Pinpoint the cell where the given text exists, returning its [X, Y] midpoint coordinate. 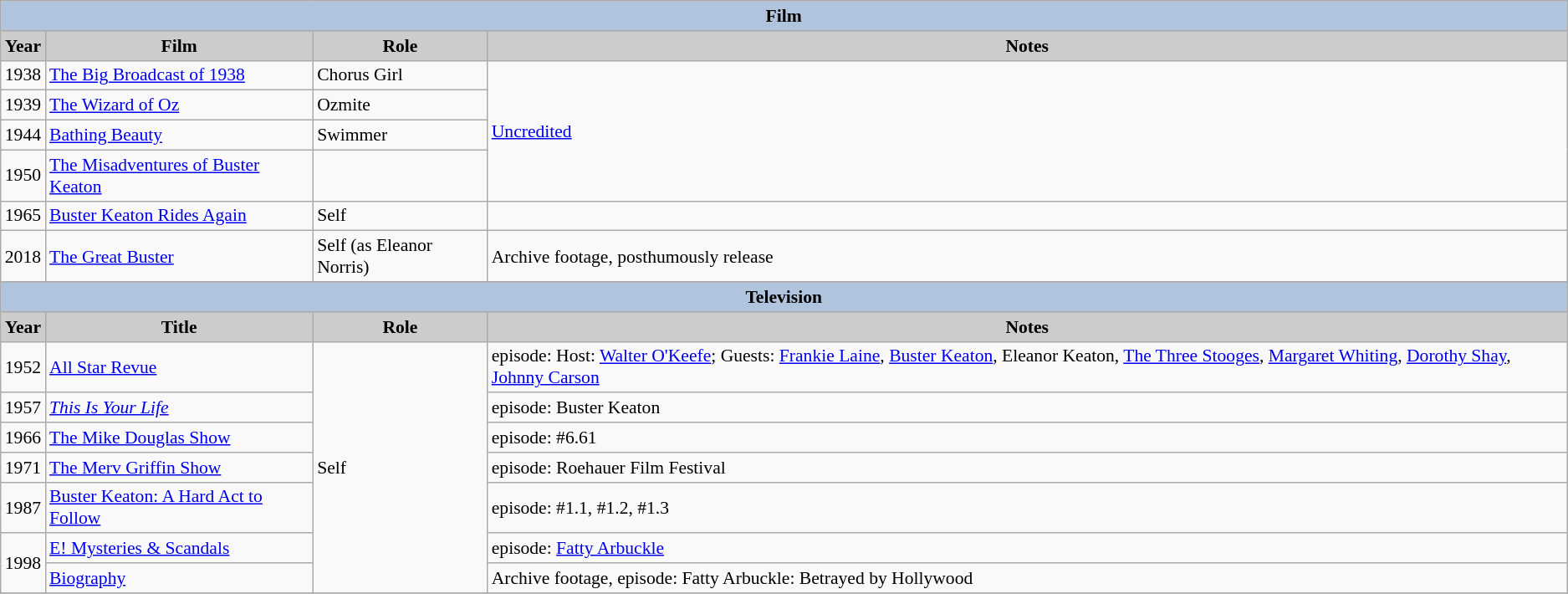
The Merv Griffin Show [179, 468]
Bathing Beauty [179, 136]
Chorus Girl [400, 75]
1998 [23, 564]
1965 [23, 216]
episode: Buster Keaton [1027, 408]
Archive footage, episode: Fatty Arbuckle: Betrayed by Hollywood [1027, 578]
The Great Buster [179, 256]
2018 [23, 256]
1939 [23, 105]
This Is Your Life [179, 408]
Self (as Eleanor Norris) [400, 256]
episode: #1.1, #1.2, #1.3 [1027, 507]
1957 [23, 408]
The Big Broadcast of 1938 [179, 75]
episode: Fatty Arbuckle [1027, 549]
1987 [23, 507]
Title [179, 327]
1950 [23, 176]
Ozmite [400, 105]
Swimmer [400, 136]
Uncredited [1027, 131]
1971 [23, 468]
Archive footage, posthumously release [1027, 256]
E! Mysteries & Scandals [179, 549]
The Misadventures of Buster Keaton [179, 176]
Buster Keaton: A Hard Act to Follow [179, 507]
The Mike Douglas Show [179, 438]
1938 [23, 75]
1944 [23, 136]
Biography [179, 578]
episode: #6.61 [1027, 438]
episode: Roehauer Film Festival [1027, 468]
The Wizard of Oz [179, 105]
episode: Host: Walter O'Keefe; Guests: Frankie Laine, Buster Keaton, Eleanor Keaton, The Three Stooges, Margaret Whiting, Dorothy Shay, Johnny Carson [1027, 366]
1966 [23, 438]
Television [784, 297]
Buster Keaton Rides Again [179, 216]
All Star Revue [179, 366]
1952 [23, 366]
